Provide the [X, Y] coordinate of the cell's center where the given text is located.  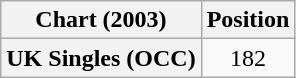
Chart (2003) [101, 20]
182 [248, 58]
UK Singles (OCC) [101, 58]
Position [248, 20]
